Output the (x, y) coordinate of the center of the cell containing the given text.  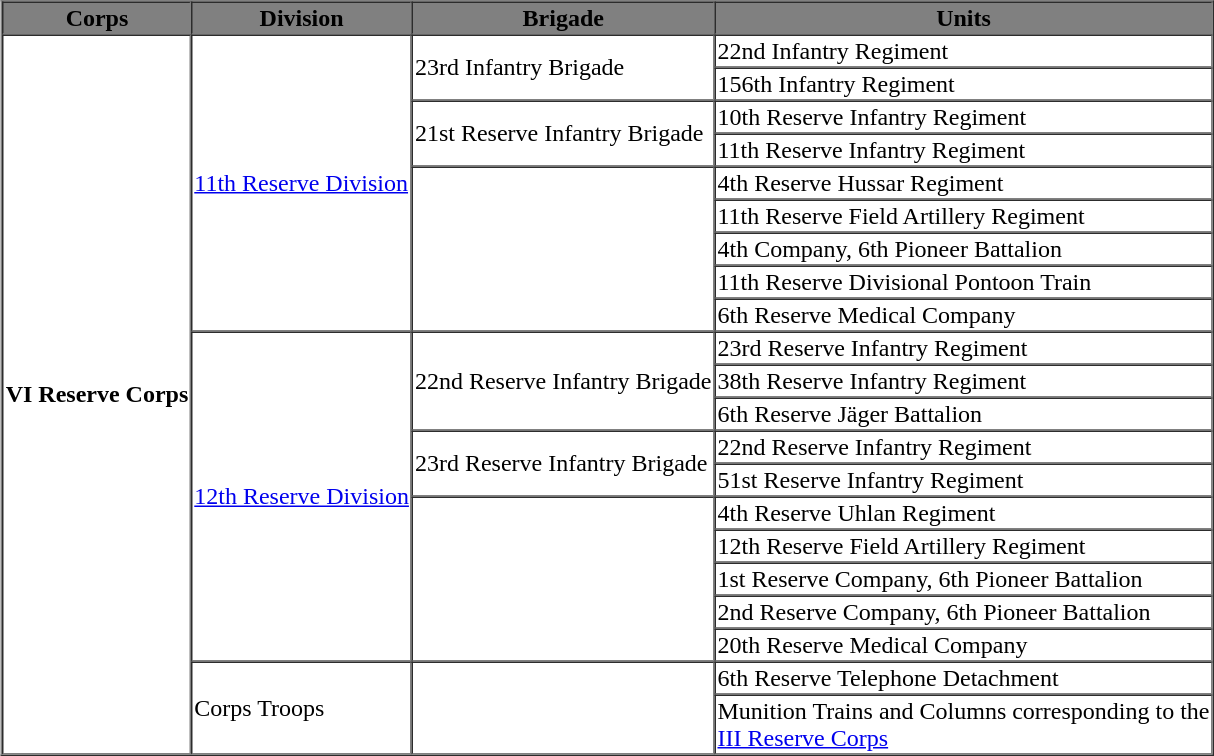
12th Reserve Division (302, 497)
1st Reserve Company, 6th Pioneer Battalion (963, 578)
4th Reserve Hussar Regiment (963, 182)
22nd Reserve Infantry Regiment (963, 446)
23rd Reserve Infantry Regiment (963, 348)
Corps (98, 18)
VI Reserve Corps (98, 394)
10th Reserve Infantry Regiment (963, 116)
20th Reserve Medical Company (963, 644)
Brigade (564, 18)
23rd Infantry Brigade (564, 67)
22nd Infantry Regiment (963, 50)
21st Reserve Infantry Brigade (564, 133)
11th Reserve Divisional Pontoon Train (963, 282)
22nd Reserve Infantry Brigade (564, 382)
38th Reserve Infantry Regiment (963, 380)
51st Reserve Infantry Regiment (963, 480)
23rd Reserve Infantry Brigade (564, 463)
6th Reserve Telephone Detachment (963, 678)
Division (302, 18)
Units (963, 18)
Munition Trains and Columns corresponding to theIII Reserve Corps (963, 724)
11th Reserve Division (302, 182)
6th Reserve Medical Company (963, 314)
4th Reserve Uhlan Regiment (963, 512)
4th Company, 6th Pioneer Battalion (963, 248)
6th Reserve Jäger Battalion (963, 414)
11th Reserve Field Artillery Regiment (963, 216)
11th Reserve Infantry Regiment (963, 150)
12th Reserve Field Artillery Regiment (963, 546)
156th Infantry Regiment (963, 84)
Corps Troops (302, 708)
2nd Reserve Company, 6th Pioneer Battalion (963, 612)
